Scan for the cell matching the given text and deliver its (x, y) coordinate at center. 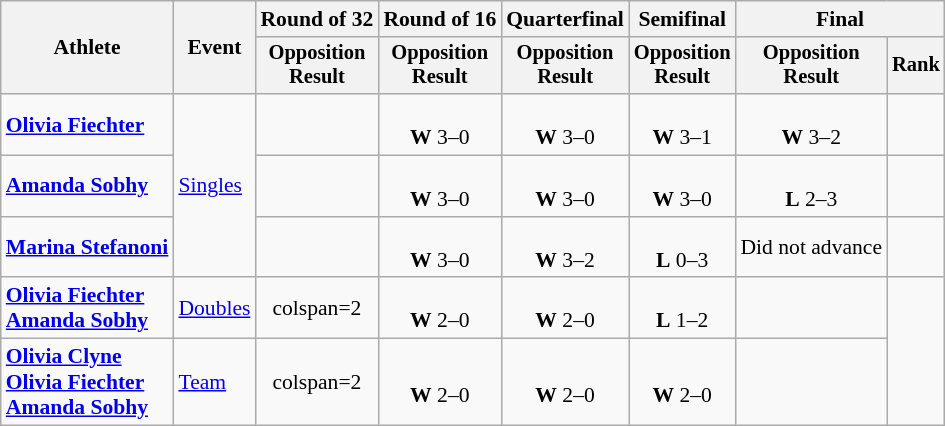
L 2–3 (811, 186)
Round of 32 (316, 19)
Amanda Sobhy (88, 186)
Rank (916, 66)
Event (214, 48)
L 1–2 (682, 308)
Olivia FiechterAmanda Sobhy (88, 308)
Olivia ClyneOlivia FiechterAmanda Sobhy (88, 382)
Semifinal (682, 19)
Athlete (88, 48)
W 3–1 (682, 124)
Marina Stefanoni (88, 248)
Final (840, 19)
Team (214, 382)
Singles (214, 186)
Doubles (214, 308)
Quarterfinal (565, 19)
Round of 16 (440, 19)
Did not advance (811, 248)
Olivia Fiechter (88, 124)
L 0–3 (682, 248)
